Determine the [X, Y] coordinate at the center of the cell enclosing the given text.  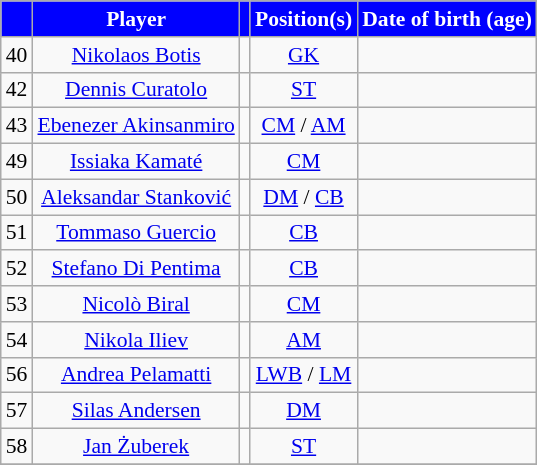
58 [17, 447]
Nikola Iliev [136, 340]
Stefano Di Pentima [136, 269]
Player [136, 19]
Tommaso Guercio [136, 233]
Jan Żuberek [136, 447]
53 [17, 304]
Aleksandar Stanković [136, 197]
51 [17, 233]
57 [17, 411]
DM / CB [304, 197]
52 [17, 269]
40 [17, 55]
50 [17, 197]
GK [304, 55]
49 [17, 162]
Dennis Curatolo [136, 90]
Nicolò Biral [136, 304]
Ebenezer Akinsanmiro [136, 126]
Andrea Pelamatti [136, 375]
LWB / LM [304, 375]
DM [304, 411]
Issiaka Kamaté [136, 162]
Nikolaos Botis [136, 55]
43 [17, 126]
AM [304, 340]
54 [17, 340]
CM / AM [304, 126]
56 [17, 375]
Date of birth (age) [447, 19]
42 [17, 90]
Position(s) [304, 19]
Silas Andersen [136, 411]
